Search for the cell housing the specified text and yield its [x, y] center coordinate. 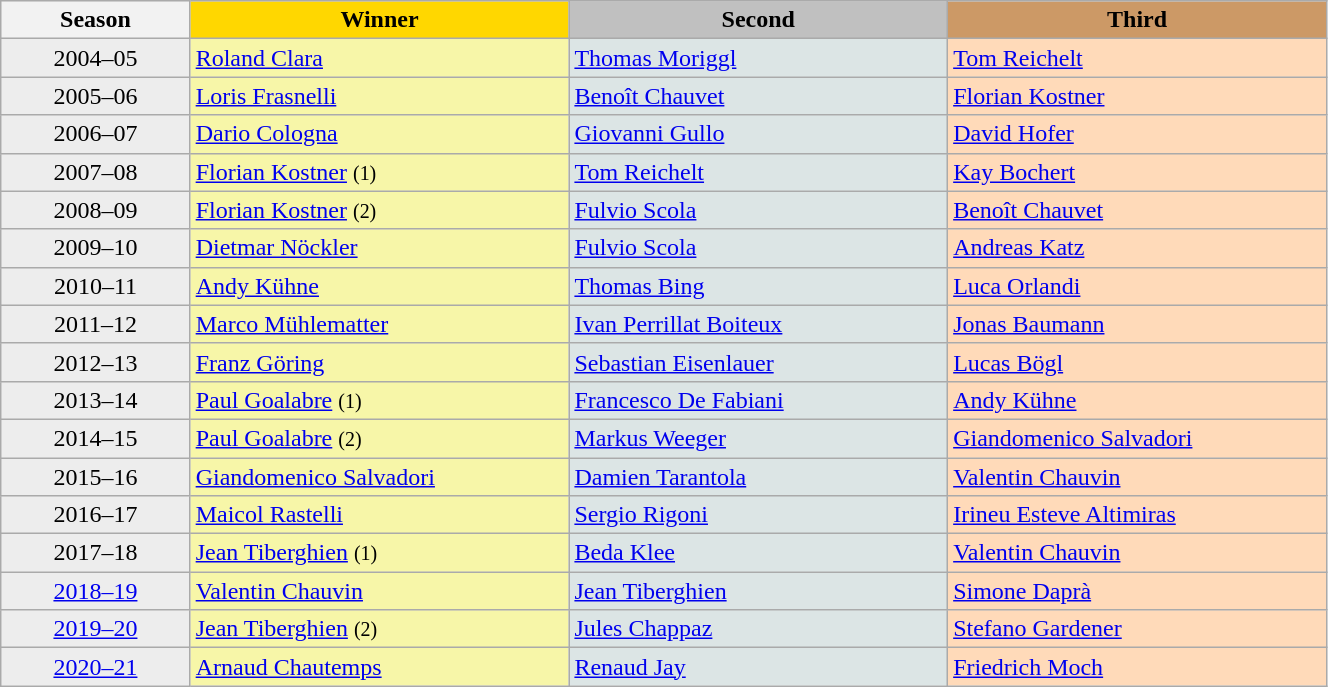
2017–18 [96, 553]
2004–05 [96, 58]
Season [96, 20]
Simone Daprà [1138, 591]
Dario Cologna [380, 134]
Florian Kostner (2) [380, 210]
Thomas Bing [758, 286]
2012–13 [96, 362]
David Hofer [1138, 134]
Sergio Rigoni [758, 515]
Arnaud Chautemps [380, 667]
Friedrich Moch [1138, 667]
Paul Goalabre (1) [380, 400]
Beda Klee [758, 553]
Dietmar Nöckler [380, 248]
Paul Goalabre (2) [380, 438]
2009–10 [96, 248]
Winner [380, 20]
2008–09 [96, 210]
Jules Chappaz [758, 629]
Francesco De Fabiani [758, 400]
2019–20 [96, 629]
2014–15 [96, 438]
2007–08 [96, 172]
Marco Mühlematter [380, 324]
Loris Frasnelli [380, 96]
Stefano Gardener [1138, 629]
Luca Orlandi [1138, 286]
Jonas Baumann [1138, 324]
Second [758, 20]
2016–17 [96, 515]
Irineu Esteve Altimiras [1138, 515]
Florian Kostner [1138, 96]
Florian Kostner (1) [380, 172]
Renaud Jay [758, 667]
2015–16 [96, 477]
Giovanni Gullo [758, 134]
2020–21 [96, 667]
2006–07 [96, 134]
2013–14 [96, 400]
Jean Tiberghien (2) [380, 629]
Maicol Rastelli [380, 515]
Franz Göring [380, 362]
Sebastian Eisenlauer [758, 362]
Andreas Katz [1138, 248]
Markus Weeger [758, 438]
Jean Tiberghien [758, 591]
Ivan Perrillat Boiteux [758, 324]
2018–19 [96, 591]
Jean Tiberghien (1) [380, 553]
Kay Bochert [1138, 172]
2005–06 [96, 96]
Roland Clara [380, 58]
Lucas Bögl [1138, 362]
Third [1138, 20]
Damien Tarantola [758, 477]
2010–11 [96, 286]
2011–12 [96, 324]
Thomas Moriggl [758, 58]
